Determine the [x, y] coordinate at the center of the cell enclosing the given text.  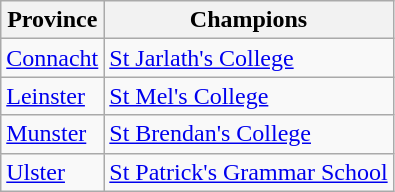
St Brendan's College [248, 134]
Leinster [52, 96]
Champions [248, 20]
Ulster [52, 172]
Munster [52, 134]
St Patrick's Grammar School [248, 172]
St Mel's College [248, 96]
Connacht [52, 58]
Province [52, 20]
St Jarlath's College [248, 58]
